Pinpoint the cell where the given text exists, returning its (x, y) midpoint coordinate. 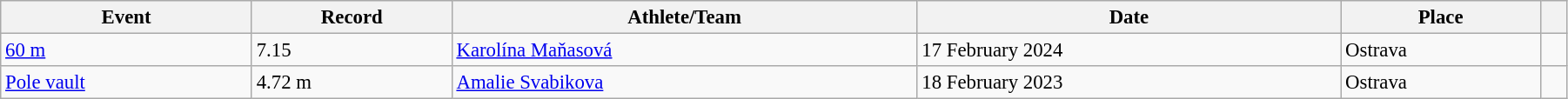
Record (352, 17)
Athlete/Team (684, 17)
18 February 2023 (1129, 82)
60 m (127, 50)
Amalie Svabikova (684, 82)
Place (1441, 17)
7.15 (352, 50)
Pole vault (127, 82)
Karolína Maňasová (684, 50)
17 February 2024 (1129, 50)
Date (1129, 17)
4.72 m (352, 82)
Event (127, 17)
